From the cell containing the given text, extract its center point as (X, Y) coordinate. 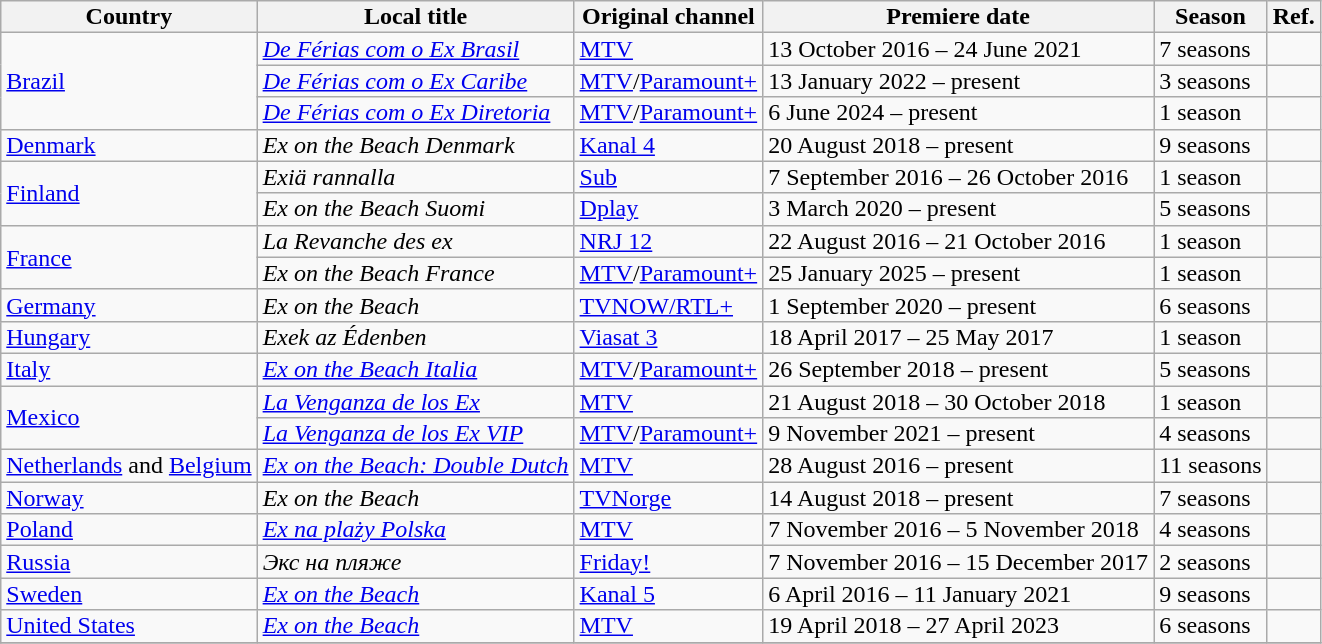
Hungary (129, 337)
Norway (129, 498)
19 April 2018 – 27 April 2023 (958, 626)
28 August 2016 – present (958, 466)
Friday! (668, 562)
Local title (416, 17)
Poland (129, 530)
United States (129, 626)
Экс на пляже (416, 562)
Viasat 3 (668, 337)
France (129, 257)
De Férias com o Ex Caribe (416, 81)
7 September 2016 – 26 October 2016 (958, 177)
Ex on the Beach Suomi (416, 209)
Country (129, 17)
La Venganza de los Ex (416, 402)
2 seasons (1211, 562)
Mexico (129, 418)
Premiere date (958, 17)
Brazil (129, 81)
Exek az Édenben (416, 337)
TVNorge (668, 498)
Original channel (668, 17)
14 August 2018 – present (958, 498)
NRJ 12 (668, 241)
Ex na plaży Polska (416, 530)
TVNOW/RTL+ (668, 305)
Sweden (129, 594)
Ex on the Beach France (416, 273)
7 November 2016 – 5 November 2018 (958, 530)
Russia (129, 562)
Denmark (129, 145)
Ref. (1294, 17)
9 November 2021 – present (958, 434)
De Férias com o Ex Diretoria (416, 113)
Germany (129, 305)
6 April 2016 – 11 January 2021 (958, 594)
Kanal 5 (668, 594)
20 August 2018 – present (958, 145)
La Venganza de los Ex VIP (416, 434)
6 June 2024 – present (958, 113)
18 April 2017 – 25 May 2017 (958, 337)
De Férias com o Ex Brasil (416, 49)
13 January 2022 – present (958, 81)
La Revanche des ex (416, 241)
1 September 2020 – present (958, 305)
7 November 2016 – 15 December 2017 (958, 562)
Ex on the Beach Denmark (416, 145)
3 seasons (1211, 81)
Dplay (668, 209)
Finland (129, 193)
22 August 2016 – 21 October 2016 (958, 241)
Kanal 4 (668, 145)
3 March 2020 – present (958, 209)
25 January 2025 – present (958, 273)
11 seasons (1211, 466)
26 September 2018 – present (958, 369)
Ex on the Beach Italia (416, 369)
21 August 2018 – 30 October 2018 (958, 402)
Sub (668, 177)
Season (1211, 17)
13 October 2016 – 24 June 2021 (958, 49)
Exiä rannalla (416, 177)
Ex on the Beach: Double Dutch (416, 466)
Netherlands and Belgium (129, 466)
Italy (129, 369)
